Detect which cell encompasses the target text, then output its (x, y) center coordinate. 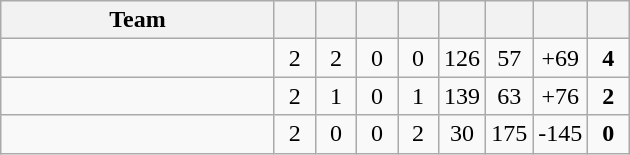
126 (462, 58)
139 (462, 96)
Team (138, 20)
+76 (560, 96)
-145 (560, 134)
4 (608, 58)
175 (510, 134)
30 (462, 134)
63 (510, 96)
57 (510, 58)
+69 (560, 58)
